For the text-containing cell, return its midpoint in [X, Y] coordinate format. 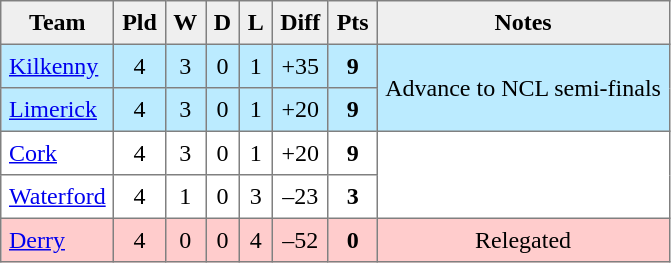
–23 [300, 197]
W [185, 23]
Waterford [58, 197]
Derry [58, 240]
Pld [140, 23]
Advance to NCL semi-finals [523, 88]
Pts [352, 23]
Kilkenny [58, 66]
Limerick [58, 110]
+35 [300, 66]
–52 [300, 240]
D [223, 23]
Relegated [523, 240]
L [256, 23]
Diff [300, 23]
Cork [58, 153]
Team [58, 23]
Notes [523, 23]
